Detect which cell encompasses the target text, then output its [x, y] center coordinate. 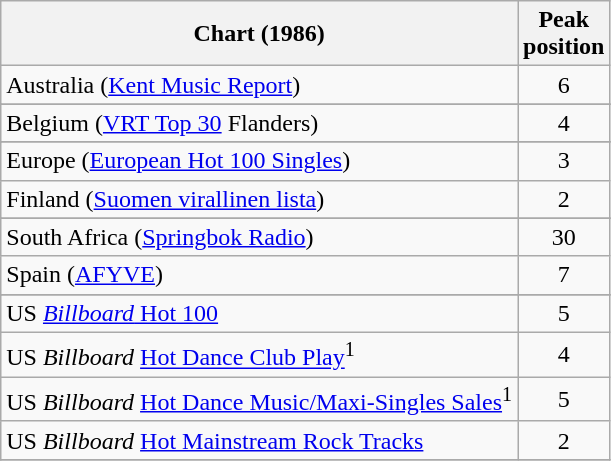
US Billboard Hot Mainstream Rock Tracks [260, 440]
6 [564, 85]
Australia (Kent Music Report) [260, 85]
US Billboard Hot Dance Music/Maxi-Singles Sales1 [260, 400]
Europe (European Hot 100 Singles) [260, 161]
Chart (1986) [260, 34]
3 [564, 161]
Finland (Suomen virallinen lista) [260, 199]
Spain (AFYVE) [260, 275]
US Billboard Hot 100 [260, 313]
Belgium (VRT Top 30 Flanders) [260, 123]
US Billboard Hot Dance Club Play1 [260, 354]
7 [564, 275]
Peakposition [564, 34]
South Africa (Springbok Radio) [260, 237]
30 [564, 237]
